Return (X, Y) of the center of cell containing provided text 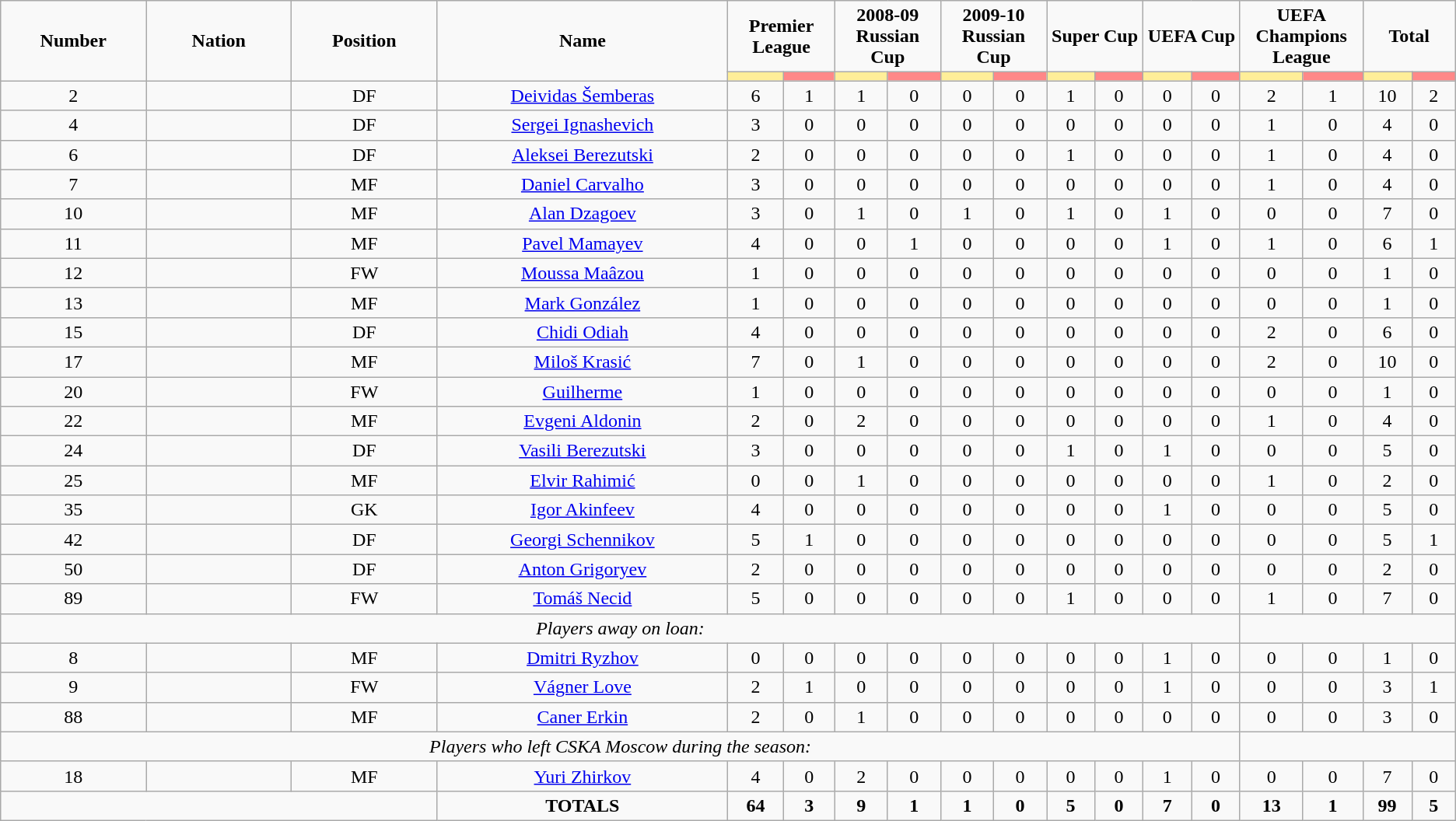
Moussa Maâzou (583, 273)
Name (583, 40)
50 (73, 569)
Dmitri Ryzhov (583, 658)
GK (364, 510)
Daniel Carvalho (583, 184)
8 (73, 658)
UEFA Cup (1192, 37)
Caner Erkin (583, 717)
Super Cup (1095, 37)
Evgeni Aldonin (583, 421)
UEFA Champions League (1301, 37)
24 (73, 451)
Guilherme (583, 391)
25 (73, 480)
20 (73, 391)
Vágner Love (583, 687)
Elvir Rahimić (583, 480)
22 (73, 421)
Nation (219, 40)
42 (73, 540)
17 (73, 362)
Total (1409, 37)
Players who left CSKA Moscow during the season: (621, 746)
Vasili Berezutski (583, 451)
Tomáš Necid (583, 599)
Chidi Odiah (583, 332)
2008-09 Russian Cup (887, 37)
Georgi Schennikov (583, 540)
Pavel Mamayev (583, 243)
Deividas Šemberas (583, 96)
Anton Grigoryev (583, 569)
Igor Akinfeev (583, 510)
Miloš Krasić (583, 362)
TOTALS (583, 805)
88 (73, 717)
12 (73, 273)
99 (1388, 805)
89 (73, 599)
11 (73, 243)
18 (73, 776)
Alan Dzagoev (583, 214)
Number (73, 40)
Mark González (583, 302)
Aleksei Berezutski (583, 155)
Yuri Zhirkov (583, 776)
2009-10 Russian Cup (993, 37)
Position (364, 40)
35 (73, 510)
Players away on loan: (621, 628)
Premier League (781, 37)
15 (73, 332)
64 (756, 805)
Sergei Ignashevich (583, 125)
